Find where the given text appears and provide that cell's center as [X, Y] coordinate. 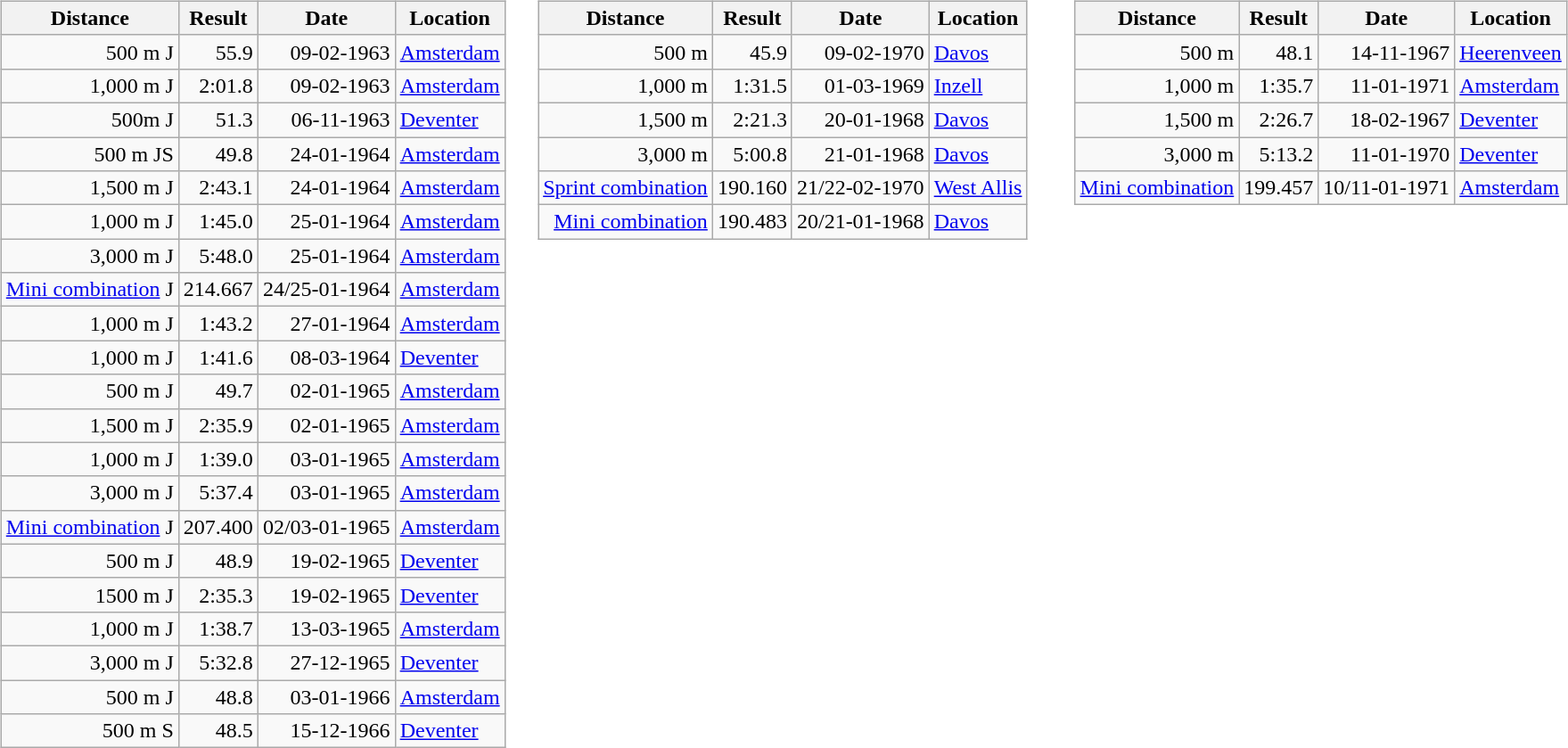
09-02-1970 [860, 52]
51.3 [218, 119]
48.1 [1278, 52]
48.9 [218, 561]
1:35.7 [1278, 86]
49.8 [218, 154]
15-12-1966 [326, 731]
2:35.3 [218, 595]
21-01-1968 [860, 154]
14-11-1967 [1387, 52]
1:38.7 [218, 629]
48.5 [218, 731]
27-01-1964 [326, 324]
21/22-02-1970 [860, 188]
5:13.2 [1278, 154]
27-12-1965 [326, 662]
08-03-1964 [326, 358]
5:48.0 [218, 256]
13-03-1965 [326, 629]
190.160 [752, 188]
Inzell [978, 86]
190.483 [752, 222]
5:37.4 [218, 493]
49.7 [218, 391]
11-01-1970 [1387, 154]
18-02-1967 [1387, 119]
45.9 [752, 52]
1:41.6 [218, 358]
48.8 [218, 696]
Sprint combination [626, 188]
5:32.8 [218, 662]
500 m S [89, 731]
55.9 [218, 52]
1:43.2 [218, 324]
199.457 [1278, 188]
1:45.0 [218, 222]
500m J [89, 119]
1:31.5 [752, 86]
01-03-1969 [860, 86]
1500 m J [89, 595]
10/11-01-1971 [1387, 188]
20-01-1968 [860, 119]
Heerenveen [1511, 52]
24/25-01-1964 [326, 290]
2:21.3 [752, 119]
2:43.1 [218, 188]
2:26.7 [1278, 119]
03-01-1966 [326, 696]
214.667 [218, 290]
500 m JS [89, 154]
11-01-1971 [1387, 86]
02/03-01-1965 [326, 527]
207.400 [218, 527]
1:39.0 [218, 459]
20/21-01-1968 [860, 222]
2:01.8 [218, 86]
06-11-1963 [326, 119]
West Allis [978, 188]
5:00.8 [752, 154]
2:35.9 [218, 425]
